Provide the [X, Y] coordinate of the cell's center where the given text is located.  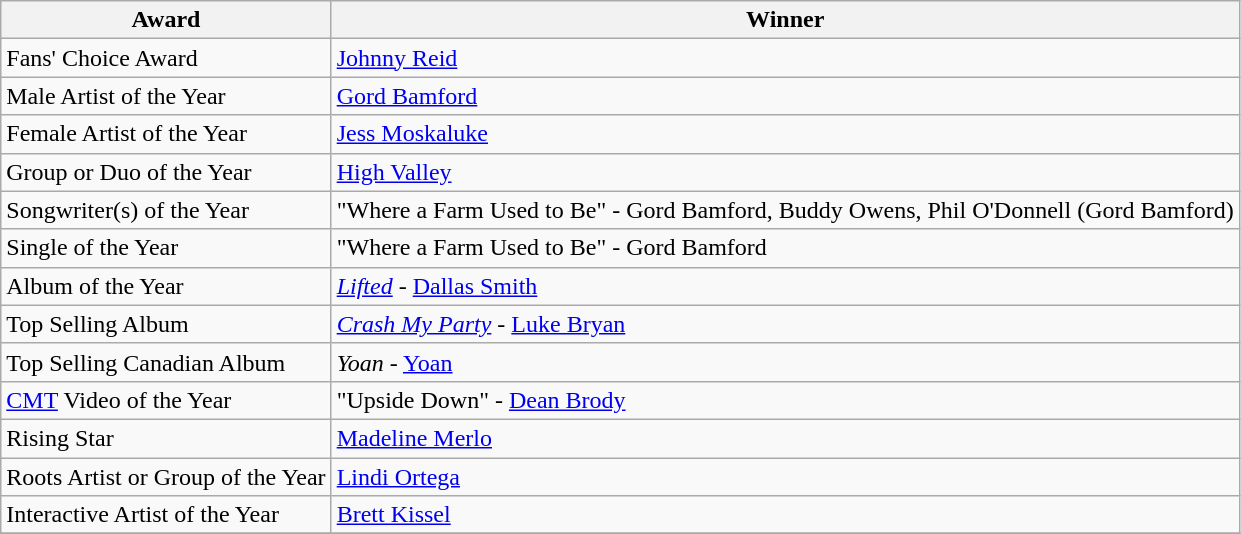
"Where a Farm Used to Be" - Gord Bamford [785, 248]
"Where a Farm Used to Be" - Gord Bamford, Buddy Owens, Phil O'Donnell (Gord Bamford) [785, 210]
Songwriter(s) of the Year [166, 210]
Fans' Choice Award [166, 58]
Group or Duo of the Year [166, 172]
Jess Moskaluke [785, 134]
Award [166, 20]
Male Artist of the Year [166, 96]
Lifted - Dallas Smith [785, 286]
Album of the Year [166, 286]
Female Artist of the Year [166, 134]
Top Selling Album [166, 324]
Yoan - Yoan [785, 362]
"Upside Down" - Dean Brody [785, 400]
Interactive Artist of the Year [166, 515]
Crash My Party - Luke Bryan [785, 324]
Johnny Reid [785, 58]
Winner [785, 20]
Madeline Merlo [785, 438]
Single of the Year [166, 248]
Top Selling Canadian Album [166, 362]
Gord Bamford [785, 96]
CMT Video of the Year [166, 400]
Rising Star [166, 438]
Lindi Ortega [785, 477]
Brett Kissel [785, 515]
Roots Artist or Group of the Year [166, 477]
High Valley [785, 172]
